Extract the [X, Y] coordinate from the center of the cell holding the provided text.  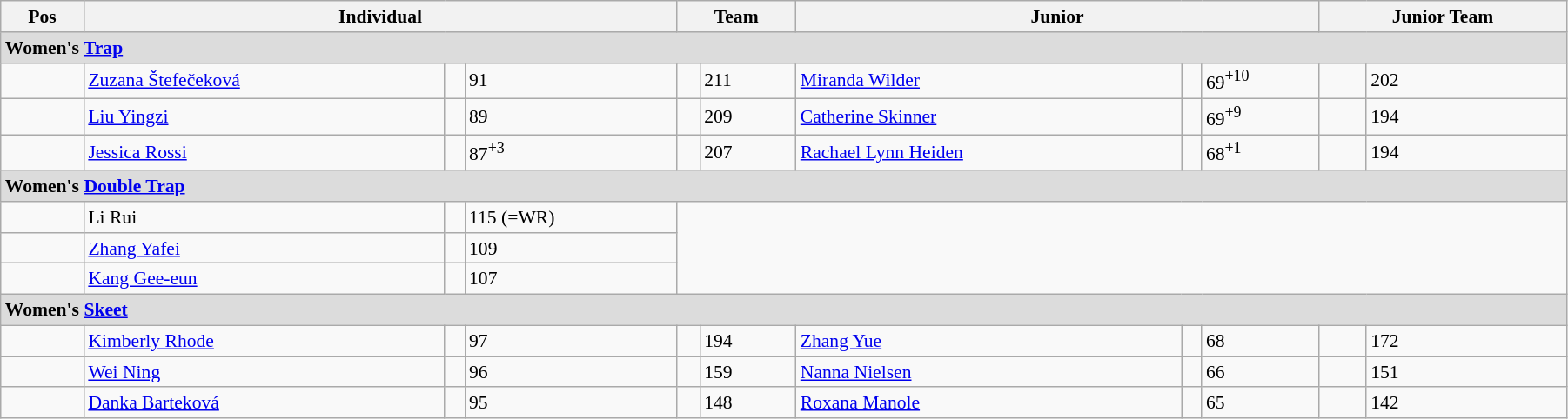
Junior Team [1443, 17]
Danka Barteková [265, 403]
Women's Trap [784, 48]
172 [1466, 341]
107 [571, 279]
Liu Yingzi [265, 116]
Kimberly Rhode [265, 341]
69+10 [1260, 80]
Jessica Rossi [265, 153]
142 [1466, 403]
Kang Gee-eun [265, 279]
96 [571, 372]
Women's Skeet [784, 310]
207 [748, 153]
68+1 [1260, 153]
Miranda Wilder [988, 80]
Individual [379, 17]
Women's Double Trap [784, 186]
66 [1260, 372]
97 [571, 341]
95 [571, 403]
Catherine Skinner [988, 116]
Wei Ning [265, 372]
202 [1466, 80]
109 [571, 249]
Rachael Lynn Heiden [988, 153]
Junior [1058, 17]
89 [571, 116]
115 (=WR) [571, 217]
209 [748, 116]
Pos [43, 17]
Nanna Nielsen [988, 372]
Li Rui [265, 217]
Team [736, 17]
151 [1466, 372]
159 [748, 372]
Zuzana Štefečeková [265, 80]
148 [748, 403]
Roxana Manole [988, 403]
65 [1260, 403]
87+3 [571, 153]
Zhang Yue [988, 341]
69+9 [1260, 116]
Zhang Yafei [265, 249]
91 [571, 80]
211 [748, 80]
68 [1260, 341]
